Find where the given text appears and provide that cell's center as (X, Y) coordinate. 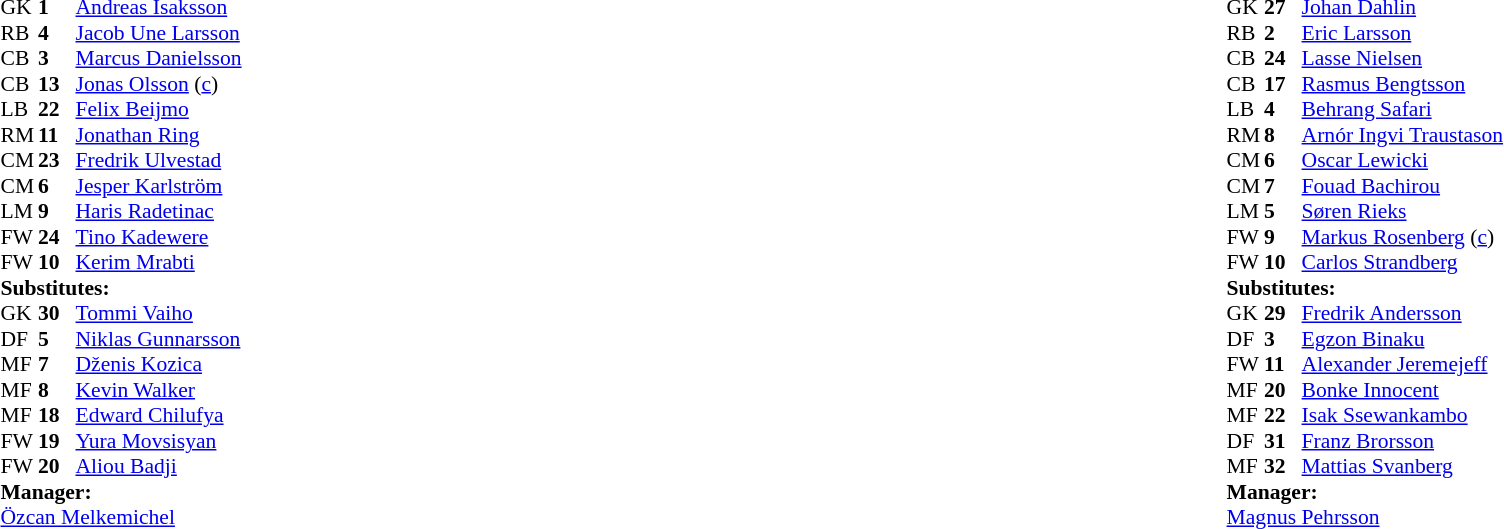
Jonathan Ring (159, 135)
Jesper Karlström (159, 186)
Arnór Ingvi Traustason (1402, 135)
Rasmus Bengtsson (1402, 84)
Tino Kadewere (159, 237)
30 (57, 313)
23 (57, 161)
Jacob Une Larsson (159, 33)
19 (57, 441)
Fredrik Ulvestad (159, 161)
Isak Ssewankambo (1402, 415)
Fredrik Andersson (1402, 313)
Aliou Badji (159, 467)
18 (57, 415)
2 (1283, 33)
32 (1283, 467)
Eric Larsson (1402, 33)
Behrang Safari (1402, 109)
Oscar Lewicki (1402, 161)
Marcus Danielsson (159, 59)
31 (1283, 441)
Fouad Bachirou (1402, 186)
Lasse Nielsen (1402, 59)
Bonke Innocent (1402, 390)
Haris Radetinac (159, 211)
Tommi Vaiho (159, 313)
Felix Beijmo (159, 109)
Markus Rosenberg (c) (1402, 237)
Niklas Gunnarsson (159, 339)
17 (1283, 84)
Franz Brorsson (1402, 441)
Dženis Kozica (159, 365)
Mattias Svanberg (1402, 467)
Kerim Mrabti (159, 263)
Carlos Strandberg (1402, 263)
Alexander Jeremejeff (1402, 365)
29 (1283, 313)
Jonas Olsson (c) (159, 84)
Søren Rieks (1402, 211)
Kevin Walker (159, 390)
Egzon Binaku (1402, 339)
Yura Movsisyan (159, 441)
13 (57, 84)
Edward Chilufya (159, 415)
